Scan for the cell matching the given text and deliver its [X, Y] coordinate at center. 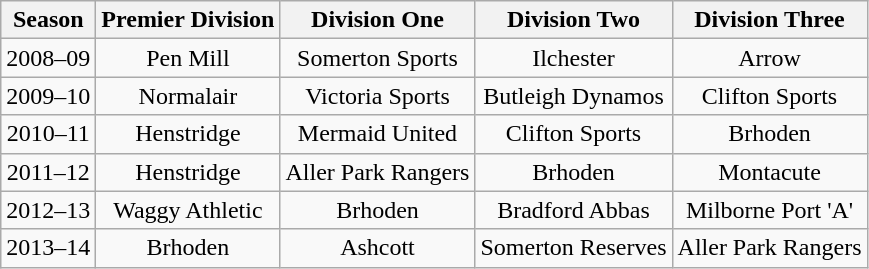
Montacute [770, 172]
2013–14 [48, 248]
Pen Mill [188, 58]
Season [48, 20]
2011–12 [48, 172]
Normalair [188, 96]
2008–09 [48, 58]
Bradford Abbas [574, 210]
Arrow [770, 58]
Somerton Sports [378, 58]
Division One [378, 20]
2010–11 [48, 134]
2012–13 [48, 210]
Division Two [574, 20]
Ashcott [378, 248]
Mermaid United [378, 134]
Premier Division [188, 20]
Waggy Athletic [188, 210]
Division Three [770, 20]
Butleigh Dynamos [574, 96]
Milborne Port 'A' [770, 210]
Victoria Sports [378, 96]
Somerton Reserves [574, 248]
2009–10 [48, 96]
Ilchester [574, 58]
